Locate the cell with the specified text and output its [x, y] center coordinate. 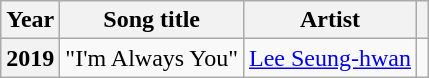
Song title [152, 20]
"I'm Always You" [152, 58]
Artist [330, 20]
Year [30, 20]
Lee Seung-hwan [330, 58]
2019 [30, 58]
